Capture the cell that displays the provided text and extract its (X, Y) central coordinate. 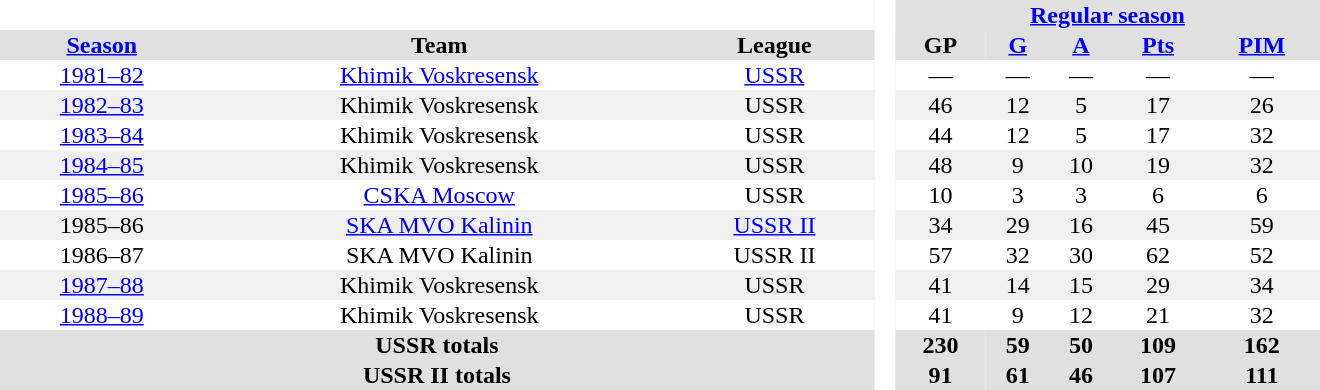
A (1080, 45)
44 (940, 135)
57 (940, 255)
109 (1158, 345)
1988–89 (102, 315)
GP (940, 45)
16 (1080, 225)
CSKA Moscow (440, 195)
1981–82 (102, 75)
111 (1262, 375)
91 (940, 375)
45 (1158, 225)
15 (1080, 285)
48 (940, 165)
G (1018, 45)
1983–84 (102, 135)
30 (1080, 255)
107 (1158, 375)
1987–88 (102, 285)
230 (940, 345)
1986–87 (102, 255)
League (774, 45)
USSR II totals (437, 375)
Season (102, 45)
PIM (1262, 45)
14 (1018, 285)
162 (1262, 345)
Regular season (1108, 15)
19 (1158, 165)
1984–85 (102, 165)
1982–83 (102, 105)
21 (1158, 315)
62 (1158, 255)
Team (440, 45)
USSR totals (437, 345)
26 (1262, 105)
50 (1080, 345)
61 (1018, 375)
52 (1262, 255)
Pts (1158, 45)
